Return (x, y) of the center of cell containing provided text 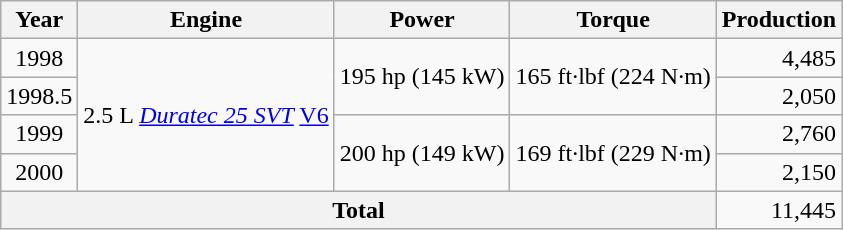
11,445 (778, 210)
2000 (40, 172)
2.5 L Duratec 25 SVT V6 (206, 115)
2,150 (778, 172)
Power (422, 20)
1999 (40, 134)
4,485 (778, 58)
Year (40, 20)
Engine (206, 20)
200 hp (149 kW) (422, 153)
1998 (40, 58)
2,760 (778, 134)
Torque (613, 20)
Total (359, 210)
195 hp (145 kW) (422, 77)
165 ft·lbf (224 N·m) (613, 77)
Production (778, 20)
2,050 (778, 96)
1998.5 (40, 96)
169 ft·lbf (229 N·m) (613, 153)
